Return the (X, Y) coordinate for the center point of the cell that contains the specified text.  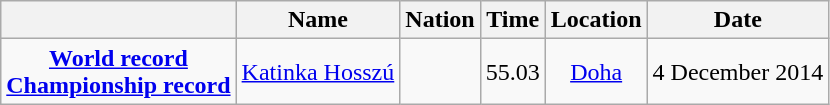
Time (512, 20)
55.03 (512, 72)
Date (738, 20)
4 December 2014 (738, 72)
World recordChampionship record (118, 72)
Doha (596, 72)
Nation (440, 20)
Name (318, 20)
Location (596, 20)
Katinka Hosszú (318, 72)
